Output the [X, Y] coordinate of the center of the cell containing the given text.  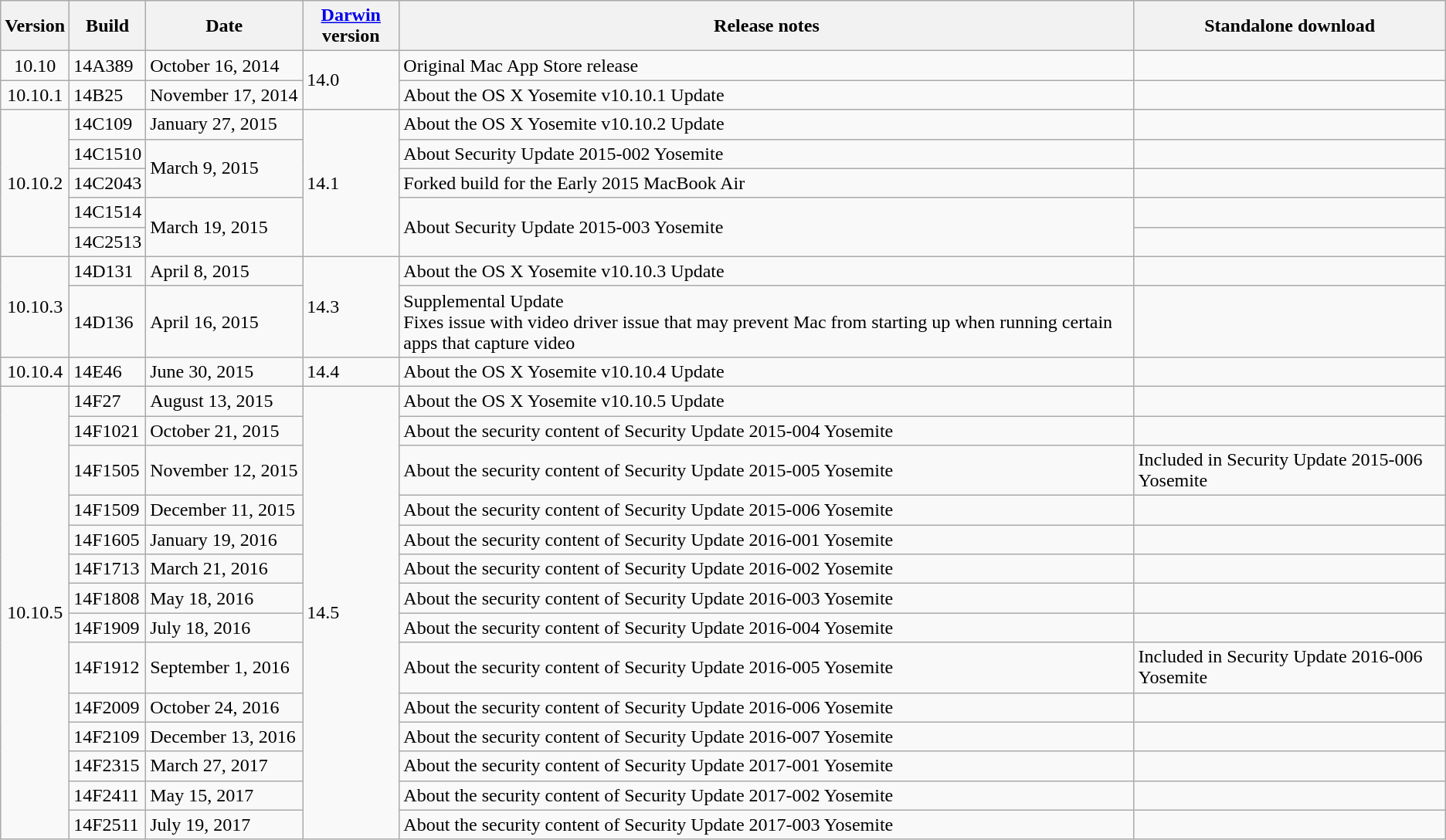
Date [224, 26]
Supplemental UpdateFixes issue with video driver issue that may prevent Mac from starting up when running certain apps that capture video [766, 321]
About the security content of Security Update 2016-001 Yosemite [766, 540]
Version [36, 26]
14.1 [351, 183]
July 19, 2017 [224, 825]
Original Mac App Store release [766, 66]
14F27 [108, 401]
About the OS X Yosemite v10.10.5 Update [766, 401]
August 13, 2015 [224, 401]
14B25 [108, 95]
14F1605 [108, 540]
14D131 [108, 271]
About the security content of Security Update 2016-004 Yosemite [766, 628]
10.10 [36, 66]
14F2411 [108, 795]
14.0 [351, 80]
October 16, 2014 [224, 66]
10.10.4 [36, 371]
14A389 [108, 66]
December 13, 2016 [224, 737]
14F2315 [108, 766]
About the security content of Security Update 2017-002 Yosemite [766, 795]
10.10.1 [36, 95]
Darwin version [351, 26]
About the security content of Security Update 2015-005 Yosemite [766, 471]
14F1713 [108, 569]
June 30, 2015 [224, 371]
October 24, 2016 [224, 707]
Build [108, 26]
14D136 [108, 321]
March 21, 2016 [224, 569]
October 21, 2015 [224, 430]
Included in Security Update 2015-006 Yosemite [1290, 471]
14.4 [351, 371]
March 19, 2015 [224, 227]
Release notes [766, 26]
14F2009 [108, 707]
March 27, 2017 [224, 766]
About the OS X Yosemite v10.10.1 Update [766, 95]
14F1021 [108, 430]
Included in Security Update 2016-006 Yosemite [1290, 667]
Standalone download [1290, 26]
September 1, 2016 [224, 667]
10.10.2 [36, 183]
14F1509 [108, 510]
About the security content of Security Update 2016-006 Yosemite [766, 707]
14C109 [108, 124]
About the OS X Yosemite v10.10.2 Update [766, 124]
14C2513 [108, 242]
May 18, 2016 [224, 598]
14C1510 [108, 154]
14.3 [351, 307]
About Security Update 2015-003 Yosemite [766, 227]
July 18, 2016 [224, 628]
14F1505 [108, 471]
About the security content of Security Update 2016-002 Yosemite [766, 569]
March 9, 2015 [224, 168]
About the security content of Security Update 2015-004 Yosemite [766, 430]
About the security content of Security Update 2016-007 Yosemite [766, 737]
About Security Update 2015-002 Yosemite [766, 154]
January 19, 2016 [224, 540]
November 12, 2015 [224, 471]
About the OS X Yosemite v10.10.3 Update [766, 271]
14F1912 [108, 667]
About the security content of Security Update 2015-006 Yosemite [766, 510]
10.10.5 [36, 613]
Forked build for the Early 2015 MacBook Air [766, 183]
About the OS X Yosemite v10.10.4 Update [766, 371]
April 16, 2015 [224, 321]
About the security content of Security Update 2017-001 Yosemite [766, 766]
December 11, 2015 [224, 510]
About the security content of Security Update 2017-003 Yosemite [766, 825]
14E46 [108, 371]
About the security content of Security Update 2016-005 Yosemite [766, 667]
May 15, 2017 [224, 795]
November 17, 2014 [224, 95]
April 8, 2015 [224, 271]
14C2043 [108, 183]
14F2511 [108, 825]
14C1514 [108, 212]
14.5 [351, 613]
About the security content of Security Update 2016-003 Yosemite [766, 598]
10.10.3 [36, 307]
14F1808 [108, 598]
14F1909 [108, 628]
January 27, 2015 [224, 124]
14F2109 [108, 737]
